Output the [x, y] coordinate of the center of the cell containing the given text.  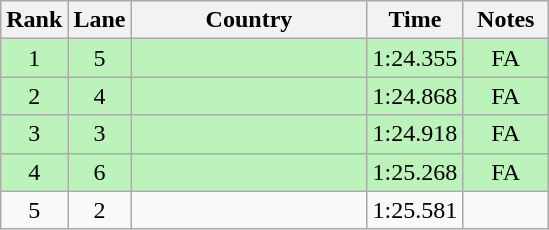
1:25.581 [415, 210]
Country [249, 20]
1:24.868 [415, 96]
Rank [34, 20]
1:24.355 [415, 58]
6 [100, 172]
1 [34, 58]
Time [415, 20]
Notes [506, 20]
1:24.918 [415, 134]
1:25.268 [415, 172]
Lane [100, 20]
